Pinpoint the cell where the given text exists, returning its (X, Y) midpoint coordinate. 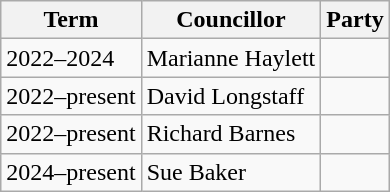
Term (71, 20)
Councillor (231, 20)
Party (355, 20)
Sue Baker (231, 172)
David Longstaff (231, 96)
2024–present (71, 172)
2022–2024 (71, 58)
Richard Barnes (231, 134)
Marianne Haylett (231, 58)
